Return the [X, Y] coordinate for the center point of the cell that contains the specified text.  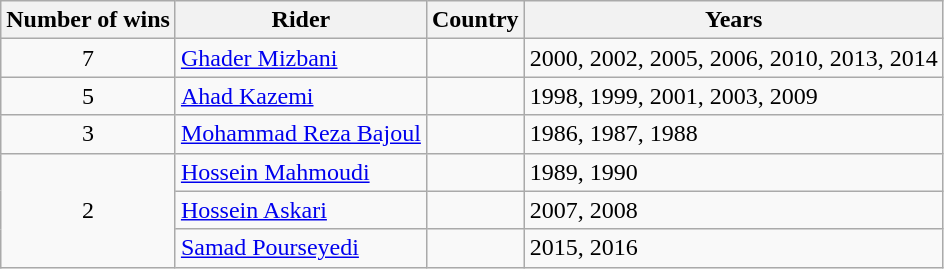
3 [88, 134]
1998, 1999, 2001, 2003, 2009 [734, 96]
Years [734, 20]
2015, 2016 [734, 248]
Samad Pourseyedi [300, 248]
Rider [300, 20]
Ghader Mizbani [300, 58]
Hossein Mahmoudi [300, 172]
Country [475, 20]
1989, 1990 [734, 172]
2000, 2002, 2005, 2006, 2010, 2013, 2014 [734, 58]
Ahad Kazemi [300, 96]
Number of wins [88, 20]
2 [88, 210]
Hossein Askari [300, 210]
7 [88, 58]
1986, 1987, 1988 [734, 134]
Mohammad Reza Bajoul [300, 134]
5 [88, 96]
2007, 2008 [734, 210]
